For the text-containing cell, return its midpoint in [X, Y] coordinate format. 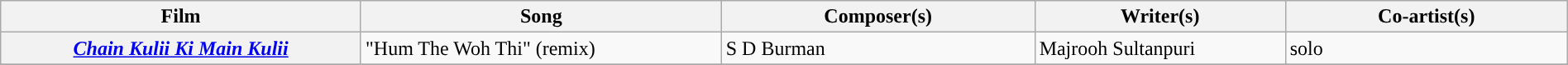
solo [1426, 48]
Composer(s) [878, 17]
Film [181, 17]
S D Burman [878, 48]
Writer(s) [1159, 17]
Co-artist(s) [1426, 17]
"Hum The Woh Thi" (remix) [541, 48]
Song [541, 17]
Majrooh Sultanpuri [1159, 48]
Chain Kulii Ki Main Kulii [181, 48]
